Capture the cell that displays the provided text and extract its [X, Y] central coordinate. 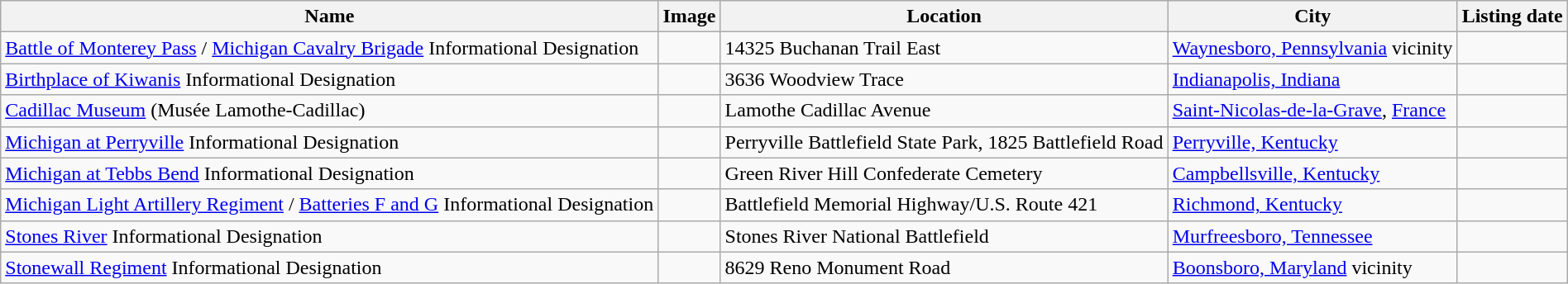
Boonsboro, Maryland vicinity [1312, 267]
3636 Woodview Trace [944, 79]
Murfreesboro, Tennessee [1312, 236]
Stonewall Regiment Informational Designation [329, 267]
Image [690, 17]
8629 Reno Monument Road [944, 267]
Battle of Monterey Pass / Michigan Cavalry Brigade Informational Designation [329, 48]
Stones River Informational Designation [329, 236]
Campbellsville, Kentucky [1312, 173]
Michigan at Tebbs Bend Informational Designation [329, 173]
Lamothe Cadillac Avenue [944, 111]
City [1312, 17]
Cadillac Museum (Musée Lamothe-Cadillac) [329, 111]
Battlefield Memorial Highway/U.S. Route 421 [944, 205]
Michigan Light Artillery Regiment / Batteries F and G Informational Designation [329, 205]
Perryville, Kentucky [1312, 142]
Richmond, Kentucky [1312, 205]
Name [329, 17]
Location [944, 17]
Green River Hill Confederate Cemetery [944, 173]
14325 Buchanan Trail East [944, 48]
Stones River National Battlefield [944, 236]
Waynesboro, Pennsylvania vicinity [1312, 48]
Perryville Battlefield State Park, 1825 Battlefield Road [944, 142]
Indianapolis, Indiana [1312, 79]
Saint-Nicolas-de-la-Grave, France [1312, 111]
Listing date [1512, 17]
Michigan at Perryville Informational Designation [329, 142]
Birthplace of Kiwanis Informational Designation [329, 79]
